From the cell containing the given text, extract its center point as (X, Y) coordinate. 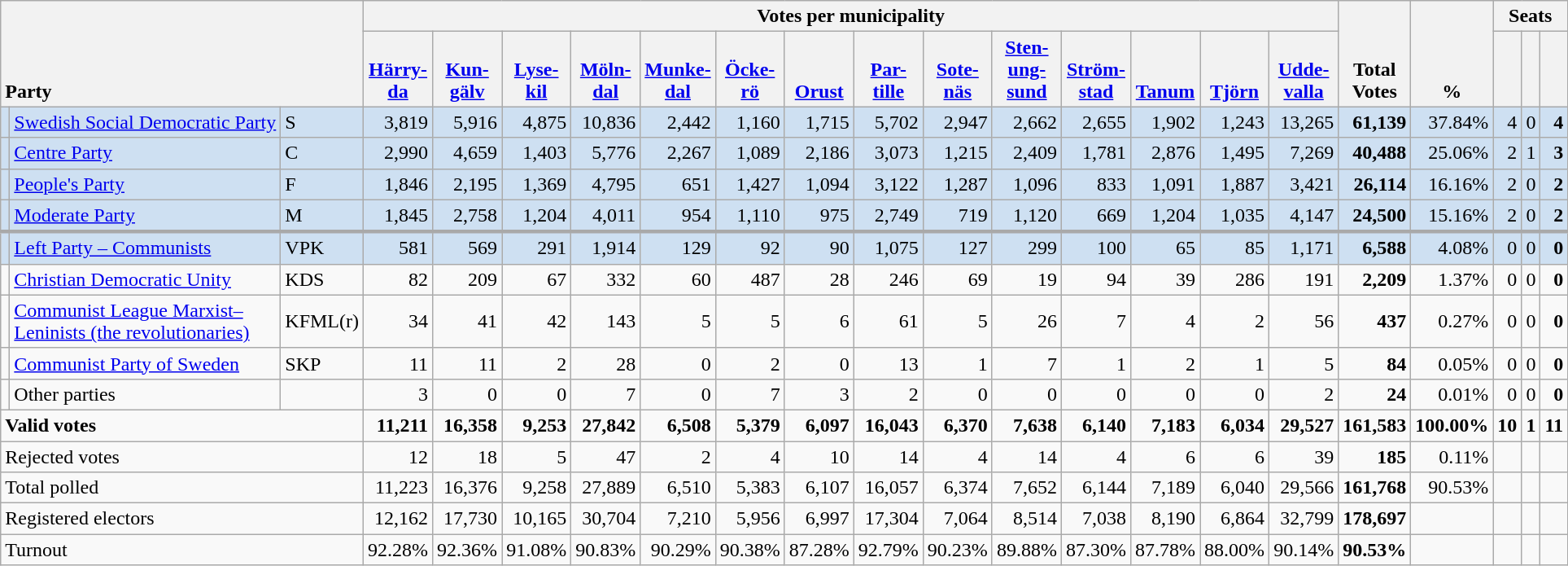
6,040 (1235, 488)
Seats (1531, 16)
651 (678, 184)
1,369 (537, 184)
12 (399, 457)
40,488 (1375, 153)
89.88% (1027, 550)
Other parties (145, 394)
6,510 (678, 488)
7,064 (957, 519)
Munke- dal (678, 69)
5,379 (750, 425)
7,269 (1304, 153)
5,702 (889, 122)
F (322, 184)
437 (1375, 321)
42 (537, 321)
88.00% (1235, 550)
1,110 (750, 216)
0.11% (1452, 457)
65 (1165, 248)
2,662 (1027, 122)
1,035 (1235, 216)
92 (750, 248)
161,768 (1375, 488)
1,887 (1235, 184)
2,267 (678, 153)
1,427 (750, 184)
82 (399, 279)
4.08% (1452, 248)
Left Party – Communists (145, 248)
KDS (322, 279)
1,075 (889, 248)
3,073 (889, 153)
91.08% (537, 550)
Total Votes (1375, 54)
6,997 (819, 519)
5,383 (750, 488)
Udde- valla (1304, 69)
90.29% (678, 550)
Christian Democratic Unity (145, 279)
6,140 (1095, 425)
27,889 (605, 488)
Swedish Social Democratic Party (145, 122)
7,038 (1095, 519)
1,715 (819, 122)
100 (1095, 248)
61 (889, 321)
669 (1095, 216)
Tanum (1165, 69)
M (322, 216)
1,215 (957, 153)
S (322, 122)
6,097 (819, 425)
7,189 (1165, 488)
94 (1095, 279)
129 (678, 248)
6,588 (1375, 248)
30,704 (605, 519)
569 (467, 248)
1,403 (537, 153)
Lyse- kil (537, 69)
Total polled (182, 488)
5,956 (750, 519)
60 (678, 279)
26,114 (1375, 184)
1,160 (750, 122)
Centre Party (145, 153)
4,795 (605, 184)
9,253 (537, 425)
67 (537, 279)
7,652 (1027, 488)
7,183 (1165, 425)
Party (182, 54)
1.37% (1452, 279)
4,659 (467, 153)
Orust (819, 69)
191 (1304, 279)
0.27% (1452, 321)
286 (1235, 279)
209 (467, 279)
975 (819, 216)
56 (1304, 321)
92.36% (467, 550)
11,223 (399, 488)
34 (399, 321)
Möln- dal (605, 69)
90.23% (957, 550)
299 (1027, 248)
24 (1375, 394)
178,697 (1375, 519)
1,846 (399, 184)
4,875 (537, 122)
7,638 (1027, 425)
3,122 (889, 184)
Ström- stad (1095, 69)
Registered electors (182, 519)
29,566 (1304, 488)
90 (819, 248)
2,409 (1027, 153)
833 (1095, 184)
0.05% (1452, 363)
25.06% (1452, 153)
1,171 (1304, 248)
Öcke- rö (750, 69)
13 (889, 363)
1,914 (605, 248)
8,514 (1027, 519)
10,165 (537, 519)
24,500 (1375, 216)
2,990 (399, 153)
1,781 (1095, 153)
26 (1027, 321)
VPK (322, 248)
2,186 (819, 153)
6,864 (1235, 519)
6,144 (1095, 488)
6,370 (957, 425)
1,096 (1027, 184)
People's Party (145, 184)
4,011 (605, 216)
1,094 (819, 184)
954 (678, 216)
16,376 (467, 488)
C (322, 153)
90.38% (750, 550)
84 (1375, 363)
6,508 (678, 425)
9,258 (537, 488)
12,162 (399, 519)
Valid votes (182, 425)
Par- tille (889, 69)
291 (537, 248)
11,211 (399, 425)
1,243 (1235, 122)
143 (605, 321)
6,107 (819, 488)
1,287 (957, 184)
Votes per municipality (851, 16)
Sote- näs (957, 69)
KFML(r) (322, 321)
Communist League Marxist–Leninists (the revolutionaries) (145, 321)
92.28% (399, 550)
92.79% (889, 550)
17,304 (889, 519)
Sten- ung- sund (1027, 69)
87.28% (819, 550)
Härry- da (399, 69)
5,776 (605, 153)
8,190 (1165, 519)
16,057 (889, 488)
2,947 (957, 122)
16,358 (467, 425)
Communist Party of Sweden (145, 363)
1,495 (1235, 153)
6,374 (957, 488)
18 (467, 457)
1,845 (399, 216)
41 (467, 321)
61,139 (1375, 122)
161,583 (1375, 425)
90.83% (605, 550)
Kun- gälv (467, 69)
Rejected votes (182, 457)
127 (957, 248)
5,916 (467, 122)
185 (1375, 457)
90.14% (1304, 550)
246 (889, 279)
32,799 (1304, 519)
332 (605, 279)
Turnout (182, 550)
1,089 (750, 153)
SKP (322, 363)
19 (1027, 279)
2,876 (1165, 153)
487 (750, 279)
69 (957, 279)
47 (605, 457)
27,842 (605, 425)
6,034 (1235, 425)
87.30% (1095, 550)
37.84% (1452, 122)
2,209 (1375, 279)
15.16% (1452, 216)
1,120 (1027, 216)
1,091 (1165, 184)
7,210 (678, 519)
29,527 (1304, 425)
1,902 (1165, 122)
% (1452, 54)
Tjörn (1235, 69)
2,442 (678, 122)
0.01% (1452, 394)
100.00% (1452, 425)
2,749 (889, 216)
2,758 (467, 216)
2,195 (467, 184)
Moderate Party (145, 216)
4,147 (1304, 216)
16,043 (889, 425)
3,421 (1304, 184)
85 (1235, 248)
87.78% (1165, 550)
17,730 (467, 519)
581 (399, 248)
719 (957, 216)
10,836 (605, 122)
16.16% (1452, 184)
3,819 (399, 122)
13,265 (1304, 122)
2,655 (1095, 122)
